Return the [x, y] coordinate for the center point of the cell that contains the specified text.  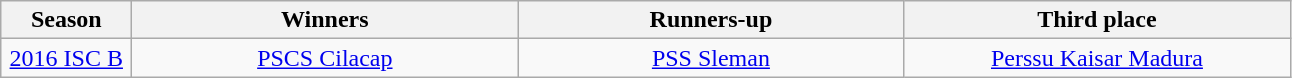
Winners [325, 20]
Runners-up [711, 20]
PSS Sleman [711, 58]
PSCS Cilacap [325, 58]
Third place [1097, 20]
Perssu Kaisar Madura [1097, 58]
Season [66, 20]
2016 ISC B [66, 58]
